Provide the [X, Y] coordinate of the cell's center where the given text is located.  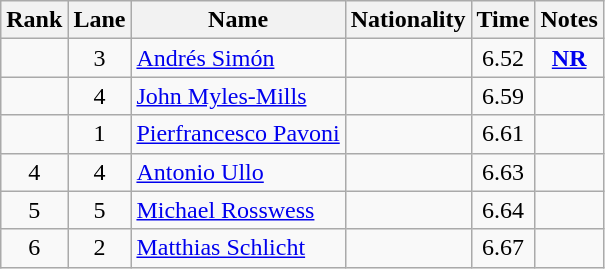
3 [100, 58]
Matthias Schlicht [238, 248]
Antonio Ullo [238, 172]
6.61 [503, 134]
6 [34, 248]
Nationality [408, 20]
John Myles-Mills [238, 96]
1 [100, 134]
Lane [100, 20]
6.64 [503, 210]
6.59 [503, 96]
2 [100, 248]
Andrés Simón [238, 58]
Time [503, 20]
6.52 [503, 58]
Name [238, 20]
Rank [34, 20]
Pierfrancesco Pavoni [238, 134]
NR [569, 58]
6.63 [503, 172]
Michael Rosswess [238, 210]
Notes [569, 20]
6.67 [503, 248]
